Provide the [x, y] coordinate of the cell's center where the given text is located.  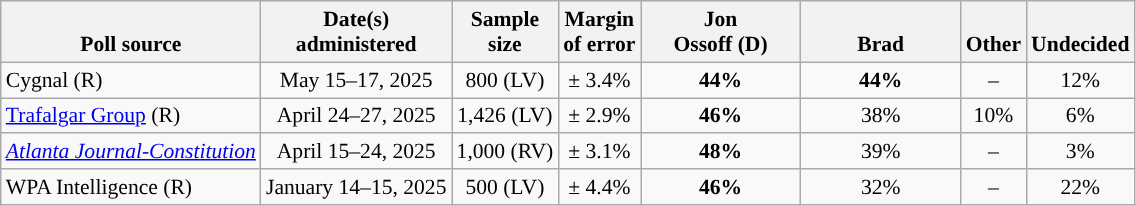
Other [994, 32]
± 3.1% [599, 152]
± 3.4% [599, 80]
January 14–15, 2025 [356, 187]
12% [1080, 80]
JonOssoff (D) [720, 32]
Atlanta Journal-Constitution [131, 152]
WPA Intelligence (R) [131, 187]
May 15–17, 2025 [356, 80]
April 24–27, 2025 [356, 116]
Undecided [1080, 32]
April 15–24, 2025 [356, 152]
± 4.4% [599, 187]
800 (LV) [506, 80]
500 (LV) [506, 187]
Poll source [131, 32]
1,426 (LV) [506, 116]
6% [1080, 116]
Samplesize [506, 32]
22% [1080, 187]
Trafalgar Group (R) [131, 116]
Cygnal (R) [131, 80]
39% [881, 152]
1,000 (RV) [506, 152]
Marginof error [599, 32]
48% [720, 152]
10% [994, 116]
3% [1080, 152]
Date(s)administered [356, 32]
± 2.9% [599, 116]
32% [881, 187]
38% [881, 116]
Brad [881, 32]
